Scan for the cell matching the given text and deliver its [x, y] coordinate at center. 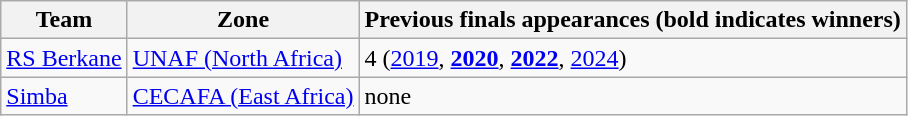
Previous finals appearances (bold indicates winners) [632, 20]
CECAFA (East Africa) [243, 96]
RS Berkane [64, 58]
4 (2019, 2020, 2022, 2024) [632, 58]
UNAF (North Africa) [243, 58]
Zone [243, 20]
Team [64, 20]
Simba [64, 96]
none [632, 96]
